Scan for the cell matching the given text and deliver its (x, y) coordinate at center. 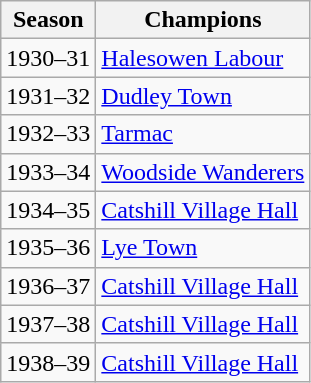
1932–33 (48, 134)
Woodside Wanderers (203, 172)
1933–34 (48, 172)
Dudley Town (203, 96)
1936–37 (48, 286)
Halesowen Labour (203, 58)
1935–36 (48, 248)
1934–35 (48, 210)
Season (48, 20)
1931–32 (48, 96)
1937–38 (48, 324)
1930–31 (48, 58)
Champions (203, 20)
1938–39 (48, 362)
Lye Town (203, 248)
Tarmac (203, 134)
